Locate the cell with the specified text and output its (X, Y) center coordinate. 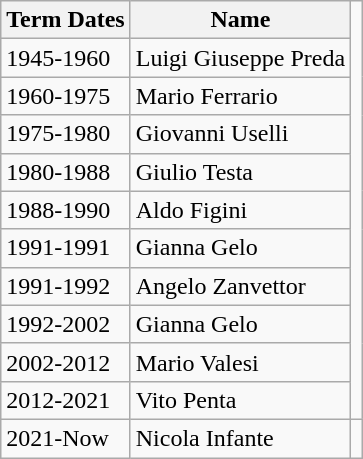
2021-Now (66, 438)
Mario Ferrario (240, 96)
1988-1990 (66, 210)
Name (240, 20)
Luigi Giuseppe Preda (240, 58)
Nicola Infante (240, 438)
Term Dates (66, 20)
Giulio Testa (240, 172)
1980-1988 (66, 172)
2002-2012 (66, 362)
1945-1960 (66, 58)
1991-1992 (66, 286)
Mario Valesi (240, 362)
1991-1991 (66, 248)
Aldo Figini (240, 210)
Angelo Zanvettor (240, 286)
Vito Penta (240, 400)
1960-1975 (66, 96)
1975-1980 (66, 134)
1992-2002 (66, 324)
Giovanni Uselli (240, 134)
2012-2021 (66, 400)
